Return the [x, y] coordinate for the center point of the cell that contains the specified text.  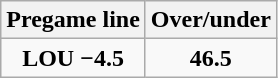
46.5 [210, 58]
Pregame line [74, 20]
Over/under [210, 20]
LOU −4.5 [74, 58]
